Output the [x, y] coordinate of the center of the cell containing the given text.  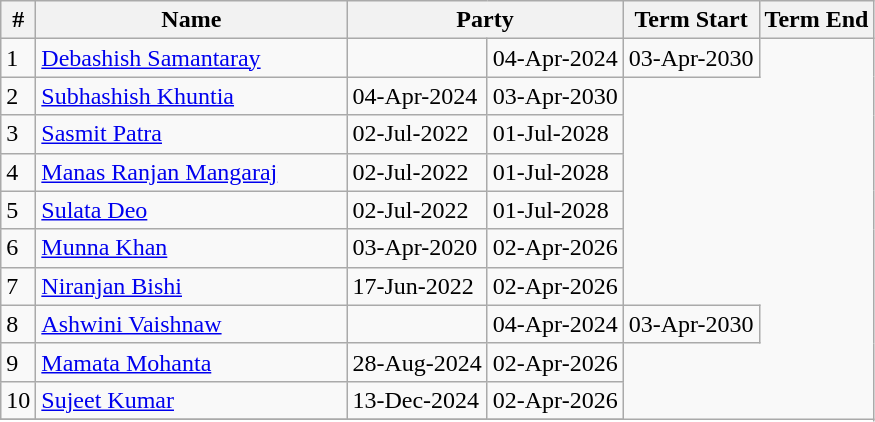
Niranjan Bishi [192, 286]
7 [18, 286]
Sujeet Kumar [192, 400]
Debashish Samantaray [192, 58]
8 [18, 324]
Sasmit Patra [192, 134]
Term Start [691, 20]
13-Dec-2024 [417, 400]
Party [485, 20]
2 [18, 96]
5 [18, 210]
10 [18, 400]
Term End [816, 20]
3 [18, 134]
28-Aug-2024 [417, 362]
Munna Khan [192, 248]
Name [192, 20]
Mamata Mohanta [192, 362]
6 [18, 248]
# [18, 20]
9 [18, 362]
4 [18, 172]
Sulata Deo [192, 210]
Ashwini Vaishnaw [192, 324]
17-Jun-2022 [417, 286]
Subhashish Khuntia [192, 96]
1 [18, 58]
03-Apr-2020 [417, 248]
Manas Ranjan Mangaraj [192, 172]
